Return the (X, Y) coordinate for the center point of the cell that contains the specified text.  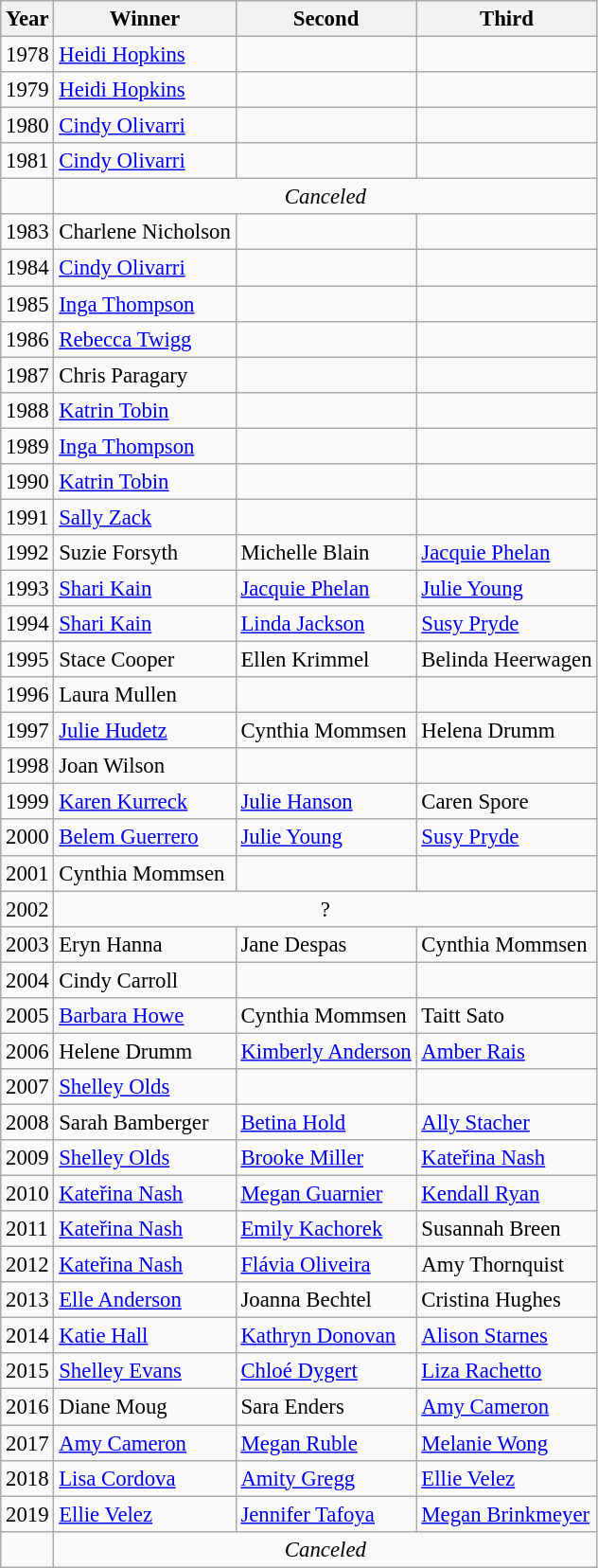
1978 (27, 55)
1987 (27, 375)
Belem Guerrero (145, 838)
Joan Wilson (145, 766)
Jane Despas (325, 944)
2003 (27, 944)
Stace Cooper (145, 660)
Taitt Sato (507, 1016)
2018 (27, 1478)
Kimberly Anderson (325, 1051)
Year (27, 19)
1985 (27, 304)
Helene Drumm (145, 1051)
Chris Paragary (145, 375)
Ellen Krimmel (325, 660)
Megan Guarnier (325, 1194)
Kendall Ryan (507, 1194)
Cindy Carroll (145, 980)
Karen Kurreck (145, 802)
Elle Anderson (145, 1300)
2015 (27, 1372)
1995 (27, 660)
2009 (27, 1158)
2004 (27, 980)
Diane Moug (145, 1407)
Alison Starnes (507, 1336)
Katie Hall (145, 1336)
2008 (27, 1122)
Liza Rachetto (507, 1372)
Sarah Bamberger (145, 1122)
Amity Gregg (325, 1478)
Lisa Cordova (145, 1478)
2012 (27, 1265)
1988 (27, 410)
Megan Ruble (325, 1443)
1999 (27, 802)
1983 (27, 232)
2017 (27, 1443)
2005 (27, 1016)
Third (507, 19)
Laura Mullen (145, 695)
2014 (27, 1336)
Joanna Bechtel (325, 1300)
Charlene Nicholson (145, 232)
Emily Kachorek (325, 1229)
Susannah Breen (507, 1229)
1993 (27, 588)
1996 (27, 695)
1991 (27, 517)
Megan Brinkmeyer (507, 1514)
2006 (27, 1051)
1986 (27, 339)
2001 (27, 873)
1979 (27, 90)
Shelley Evans (145, 1372)
Julie Hudetz (145, 731)
Linda Jackson (325, 624)
2010 (27, 1194)
Rebecca Twigg (145, 339)
2013 (27, 1300)
1990 (27, 482)
Amber Rais (507, 1051)
1989 (27, 446)
? (325, 909)
1992 (27, 553)
Amy Thornquist (507, 1265)
1994 (27, 624)
1980 (27, 126)
2019 (27, 1514)
1981 (27, 161)
Kathryn Donovan (325, 1336)
2016 (27, 1407)
Sally Zack (145, 517)
Michelle Blain (325, 553)
1998 (27, 766)
Cristina Hughes (507, 1300)
Caren Spore (507, 802)
2011 (27, 1229)
Winner (145, 19)
2000 (27, 838)
1997 (27, 731)
1984 (27, 268)
Chloé Dygert (325, 1372)
Suzie Forsyth (145, 553)
Brooke Miller (325, 1158)
Ally Stacher (507, 1122)
Julie Hanson (325, 802)
Melanie Wong (507, 1443)
Helena Drumm (507, 731)
Eryn Hanna (145, 944)
Belinda Heerwagen (507, 660)
Betina Hold (325, 1122)
2007 (27, 1087)
Sara Enders (325, 1407)
Barbara Howe (145, 1016)
Flávia Oliveira (325, 1265)
Jennifer Tafoya (325, 1514)
Second (325, 19)
2002 (27, 909)
